Search for the cell housing the specified text and yield its (x, y) center coordinate. 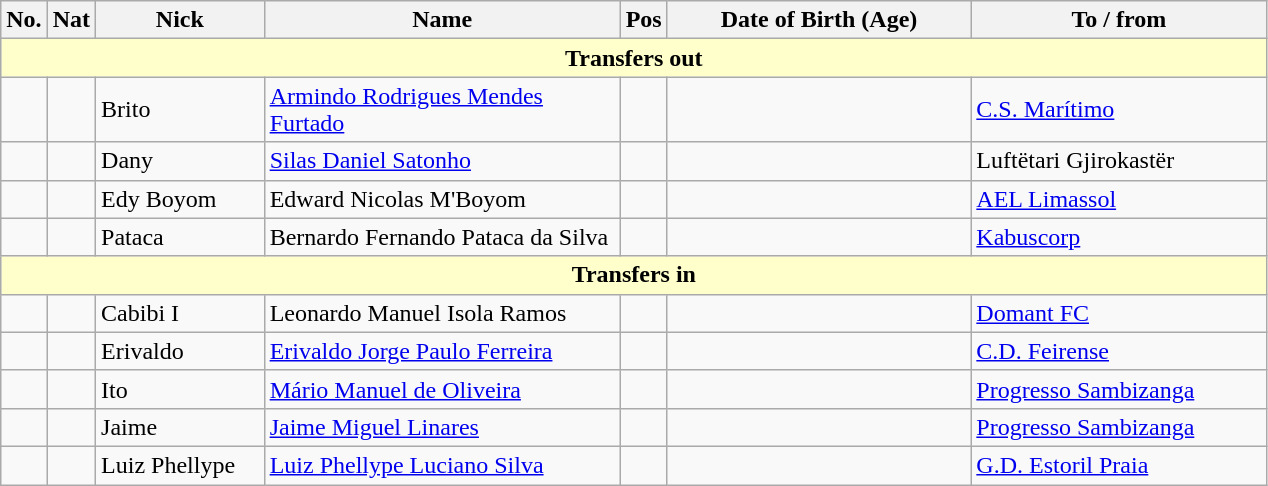
Name (442, 20)
No. (24, 20)
Bernardo Fernando Pataca da Silva (442, 237)
AEL Limassol (1119, 199)
To / from (1119, 20)
C.D. Feirense (1119, 351)
C.S. Marítimo (1119, 110)
Luiz Phellype (180, 465)
Nick (180, 20)
Domant FC (1119, 313)
Edward Nicolas M'Boyom (442, 199)
Leonardo Manuel Isola Ramos (442, 313)
Pos (644, 20)
Transfers out (634, 58)
Kabuscorp (1119, 237)
Erivaldo Jorge Paulo Ferreira (442, 351)
G.D. Estoril Praia (1119, 465)
Erivaldo (180, 351)
Pataca (180, 237)
Brito (180, 110)
Dany (180, 161)
Transfers in (634, 275)
Luftëtari Gjirokastër (1119, 161)
Luiz Phellype Luciano Silva (442, 465)
Nat (71, 20)
Date of Birth (Age) (819, 20)
Edy Boyom (180, 199)
Armindo Rodrigues Mendes Furtado (442, 110)
Cabibi I (180, 313)
Ito (180, 389)
Jaime (180, 427)
Mário Manuel de Oliveira (442, 389)
Silas Daniel Satonho (442, 161)
Jaime Miguel Linares (442, 427)
